Identify which cell holds the provided text, then report its (X, Y) central coordinate. 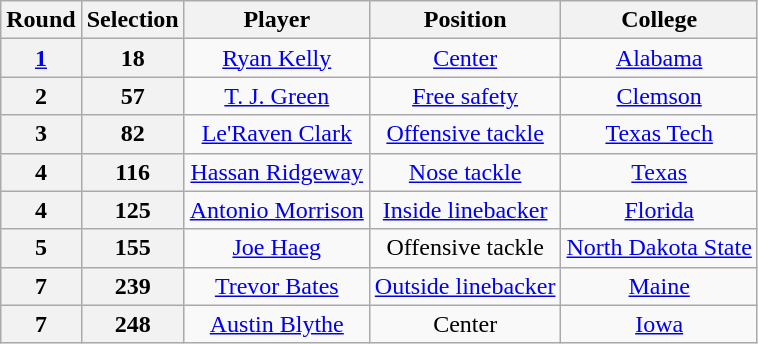
Hassan Ridgeway (276, 172)
Le'Raven Clark (276, 134)
1 (41, 58)
Outside linebacker (465, 286)
Inside linebacker (465, 210)
239 (132, 286)
Texas Tech (659, 134)
Joe Haeg (276, 248)
Austin Blythe (276, 324)
82 (132, 134)
Maine (659, 286)
Round (41, 20)
Texas (659, 172)
Position (465, 20)
Selection (132, 20)
Nose tackle (465, 172)
Free safety (465, 96)
3 (41, 134)
Iowa (659, 324)
Antonio Morrison (276, 210)
Clemson (659, 96)
T. J. Green (276, 96)
155 (132, 248)
College (659, 20)
18 (132, 58)
Florida (659, 210)
Alabama (659, 58)
116 (132, 172)
5 (41, 248)
Player (276, 20)
Ryan Kelly (276, 58)
248 (132, 324)
Trevor Bates (276, 286)
North Dakota State (659, 248)
2 (41, 96)
57 (132, 96)
125 (132, 210)
